From the cell containing the given text, extract its center point as [X, Y] coordinate. 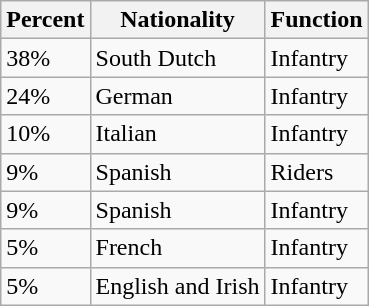
Italian [178, 134]
German [178, 96]
Percent [46, 20]
French [178, 248]
Function [316, 20]
Riders [316, 172]
10% [46, 134]
38% [46, 58]
South Dutch [178, 58]
Nationality [178, 20]
24% [46, 96]
English and Irish [178, 286]
